Identify which cell holds the provided text, then report its (x, y) central coordinate. 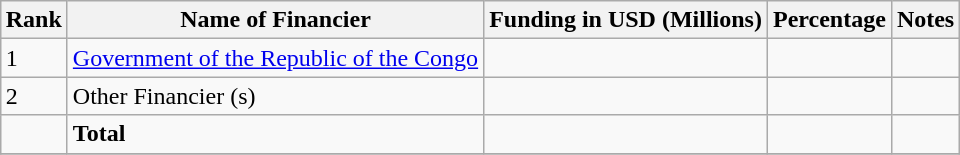
Funding in USD (Millions) (626, 20)
Percentage (829, 20)
Notes (925, 20)
Government of the Republic of the Congo (275, 58)
1 (34, 58)
Total (275, 134)
Rank (34, 20)
Name of Financier (275, 20)
Other Financier (s) (275, 96)
2 (34, 96)
